From the cell containing the given text, extract its center point as [x, y] coordinate. 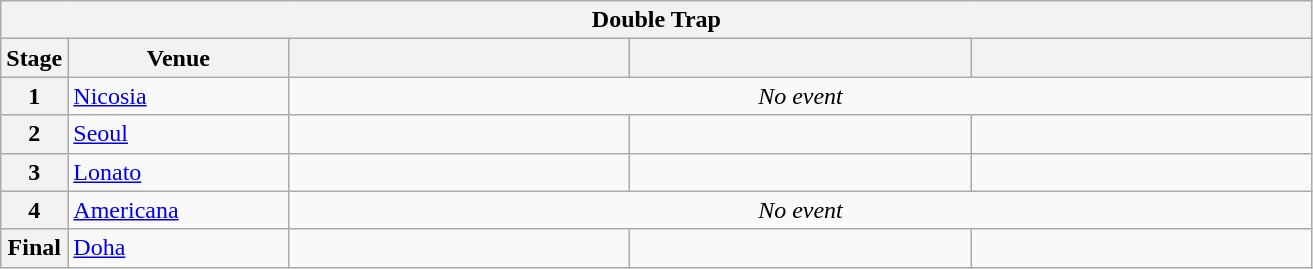
Doha [178, 248]
Americana [178, 210]
Lonato [178, 172]
Stage [34, 58]
2 [34, 134]
Final [34, 248]
1 [34, 96]
Venue [178, 58]
Nicosia [178, 96]
Double Trap [656, 20]
4 [34, 210]
3 [34, 172]
Seoul [178, 134]
